Return (X, Y) of the center of cell containing provided text 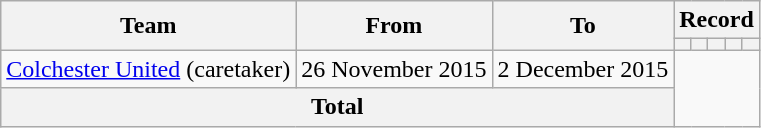
Record (717, 20)
26 November 2015 (394, 69)
From (394, 26)
Team (148, 26)
To (583, 26)
Colchester United (caretaker) (148, 69)
Total (338, 107)
2 December 2015 (583, 69)
